Find where the given text appears and provide that cell's center as (X, Y) coordinate. 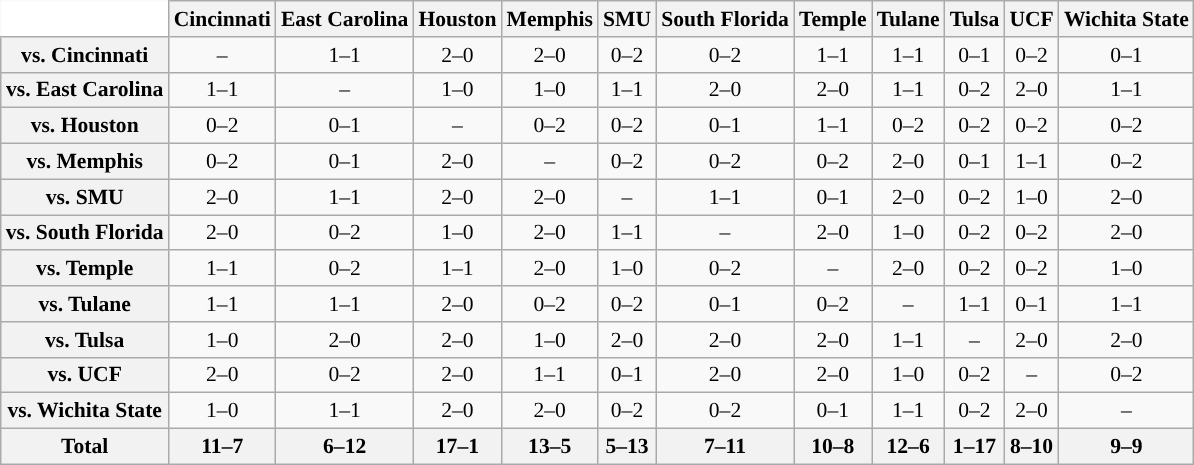
Houston (457, 19)
UCF (1031, 19)
vs. Memphis (85, 162)
Total (85, 447)
Tulsa (975, 19)
11–7 (222, 447)
7–11 (725, 447)
East Carolina (344, 19)
5–13 (627, 447)
vs. UCF (85, 375)
vs. Wichita State (85, 411)
13–5 (549, 447)
12–6 (908, 447)
vs. Houston (85, 126)
6–12 (344, 447)
SMU (627, 19)
9–9 (1126, 447)
Wichita State (1126, 19)
vs. South Florida (85, 233)
Tulane (908, 19)
17–1 (457, 447)
vs. Cincinnati (85, 55)
Temple (833, 19)
1–17 (975, 447)
8–10 (1031, 447)
vs. Temple (85, 269)
vs. SMU (85, 197)
vs. Tulsa (85, 340)
vs. Tulane (85, 304)
South Florida (725, 19)
vs. East Carolina (85, 90)
Memphis (549, 19)
Cincinnati (222, 19)
10–8 (833, 447)
